Return (X, Y) of the center of cell containing provided text 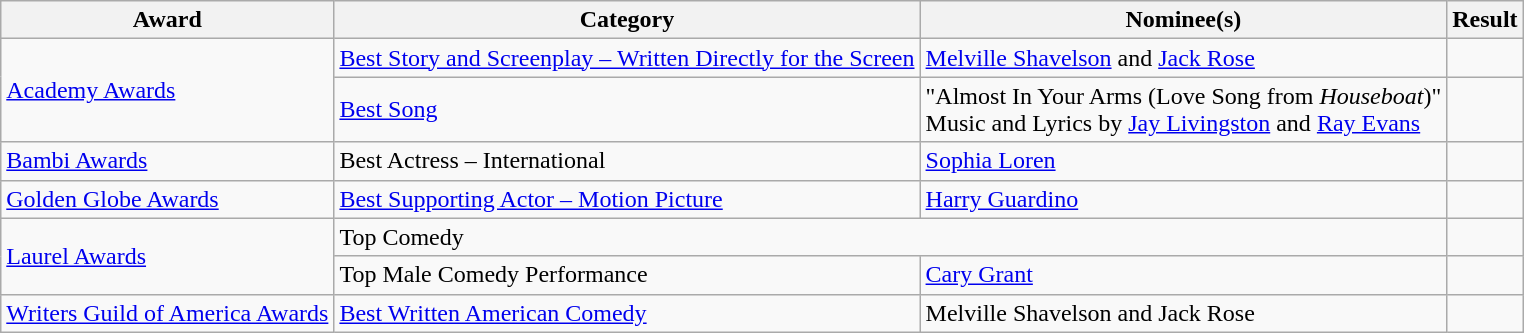
Best Supporting Actor – Motion Picture (627, 199)
Bambi Awards (168, 161)
Nominee(s) (1184, 20)
Best Written American Comedy (627, 313)
Top Comedy (890, 237)
Category (627, 20)
Cary Grant (1184, 275)
Laurel Awards (168, 256)
Best Story and Screenplay – Written Directly for the Screen (627, 58)
Award (168, 20)
"Almost In Your Arms (Love Song from Houseboat)" Music and Lyrics by Jay Livingston and Ray Evans (1184, 110)
Harry Guardino (1184, 199)
Writers Guild of America Awards (168, 313)
Best Song (627, 110)
Best Actress – International (627, 161)
Top Male Comedy Performance (627, 275)
Academy Awards (168, 90)
Golden Globe Awards (168, 199)
Result (1485, 20)
Sophia Loren (1184, 161)
